Scan for the cell matching the given text and deliver its (x, y) coordinate at center. 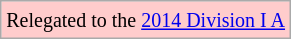
Relegated to the 2014 Division I A (146, 20)
